Detect which cell encompasses the target text, then output its [X, Y] center coordinate. 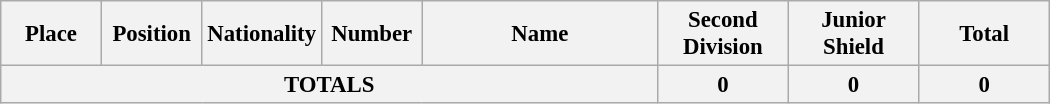
Position [152, 34]
Name [540, 34]
Number [372, 34]
Total [984, 34]
Place [52, 34]
TOTALS [330, 85]
Junior Shield [854, 34]
Second Division [724, 34]
Nationality [262, 34]
